Scan for the cell matching the given text and deliver its (x, y) coordinate at center. 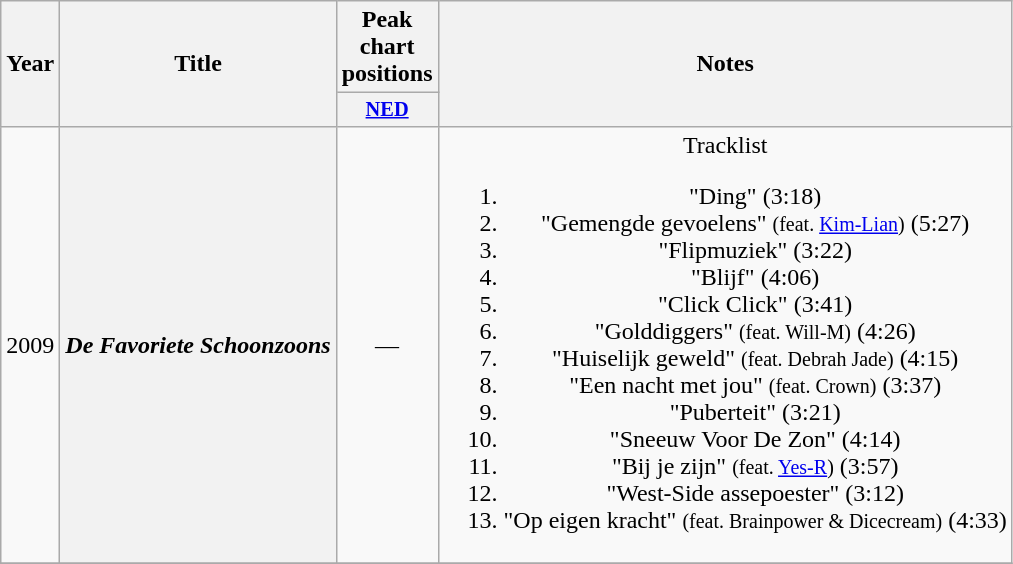
Peak chart positions (387, 47)
Notes (725, 64)
2009 (30, 344)
Title (198, 64)
Year (30, 64)
— (387, 344)
NED (387, 110)
De Favoriete Schoonzoons (198, 344)
